Return (x, y) of the center of cell containing provided text 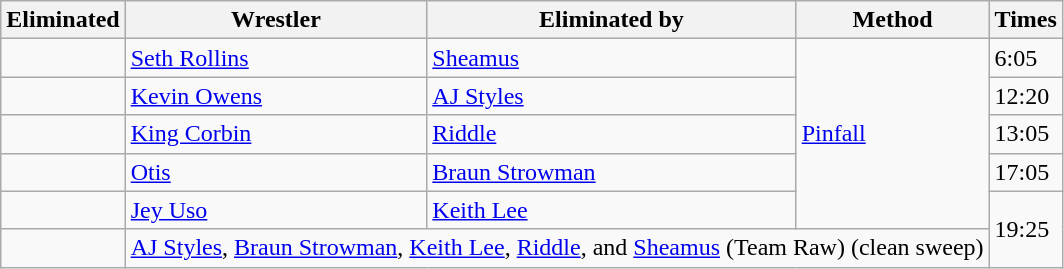
AJ Styles, Braun Strowman, Keith Lee, Riddle, and Sheamus (Team Raw) (clean sweep) (557, 248)
Kevin Owens (276, 96)
Pinfall (892, 134)
13:05 (1026, 134)
Method (892, 20)
King Corbin (276, 134)
Sheamus (612, 58)
Otis (276, 172)
Seth Rollins (276, 58)
Riddle (612, 134)
12:20 (1026, 96)
Times (1026, 20)
17:05 (1026, 172)
19:25 (1026, 229)
Keith Lee (612, 210)
Braun Strowman (612, 172)
6:05 (1026, 58)
Wrestler (276, 20)
AJ Styles (612, 96)
Jey Uso (276, 210)
Eliminated (63, 20)
Eliminated by (612, 20)
